Return (X, Y) of the center of cell containing provided text 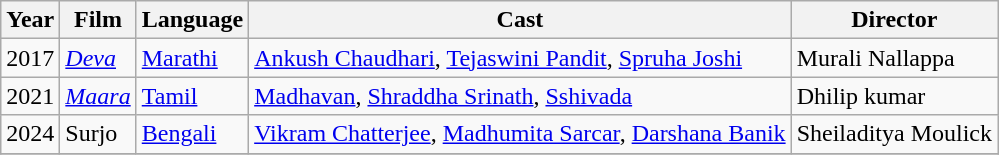
Tamil (192, 96)
Ankush Chaudhari, Tejaswini Pandit, Spruha Joshi (520, 58)
Cast (520, 20)
Bengali (192, 134)
Murali Nallappa (894, 58)
Dhilip kumar (894, 96)
Madhavan, Shraddha Srinath, Sshivada (520, 96)
2024 (30, 134)
Marathi (192, 58)
Language (192, 20)
Film (98, 20)
Year (30, 20)
Sheiladitya Moulick (894, 134)
Deva (98, 58)
2017 (30, 58)
Vikram Chatterjee, Madhumita Sarcar, Darshana Banik (520, 134)
Director (894, 20)
2021 (30, 96)
Maara (98, 96)
Surjo (98, 134)
